Pinpoint the cell where the given text exists, returning its (x, y) midpoint coordinate. 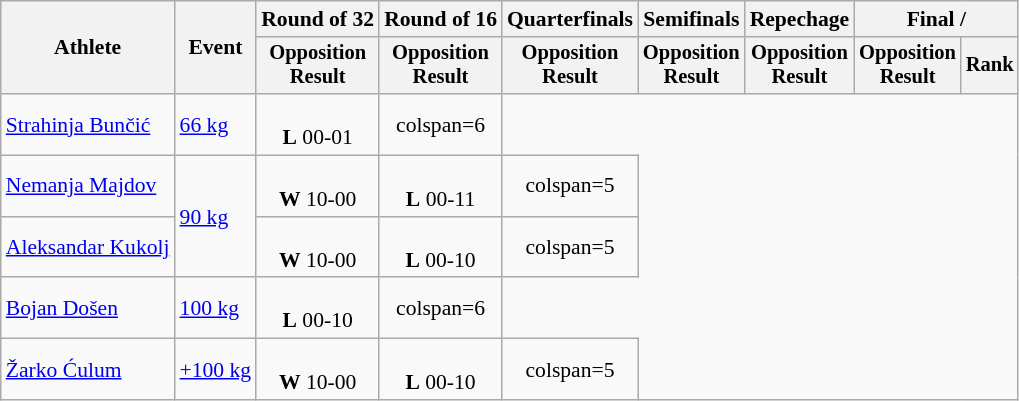
90 kg (216, 217)
Žarko Ćulum (88, 370)
+100 kg (216, 370)
66 kg (216, 124)
Final / (936, 19)
Rank (990, 66)
Strahinja Bunčić (88, 124)
Round of 32 (318, 19)
Nemanja Majdov (88, 186)
Round of 16 (440, 19)
L 00-01 (318, 124)
Event (216, 48)
Bojan Došen (88, 308)
L 00-11 (440, 186)
100 kg (216, 308)
Quarterfinals (570, 19)
Athlete (88, 48)
Semifinals (692, 19)
Aleksandar Kukolj (88, 248)
Repechage (800, 19)
